From the cell containing the given text, extract its center point as (X, Y) coordinate. 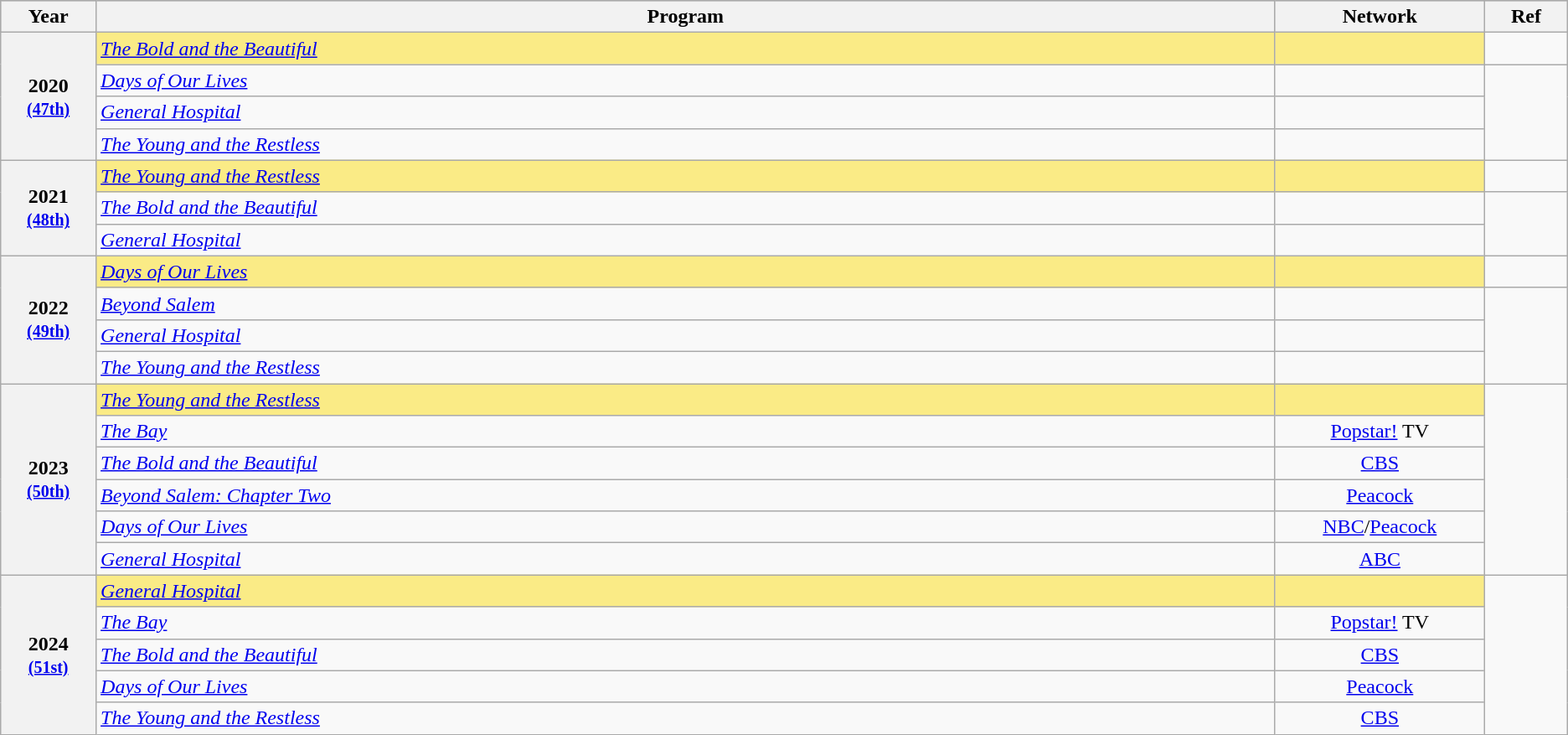
Year (49, 17)
Network (1380, 17)
Beyond Salem (686, 303)
2020 (47th) (49, 96)
NBC/Peacock (1380, 527)
ABC (1380, 559)
Beyond Salem: Chapter Two (686, 495)
2022 (49th) (49, 319)
Ref (1526, 17)
2024(51st) (49, 655)
2021 (48th) (49, 208)
2023 (50th) (49, 479)
Program (686, 17)
